Find where the given text appears and provide that cell's center as (x, y) coordinate. 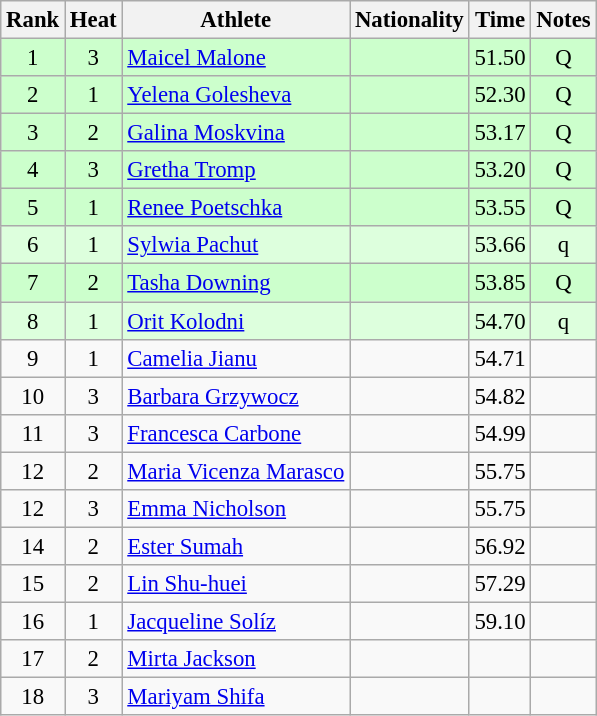
Emma Nicholson (236, 509)
Sylwia Pachut (236, 245)
4 (33, 170)
53.66 (500, 245)
Maria Vicenza Marasco (236, 471)
Orit Kolodni (236, 321)
18 (33, 697)
59.10 (500, 621)
53.20 (500, 170)
53.85 (500, 283)
Maicel Malone (236, 58)
10 (33, 396)
Time (500, 20)
9 (33, 358)
17 (33, 659)
Galina Moskvina (236, 133)
16 (33, 621)
14 (33, 546)
53.55 (500, 208)
Francesca Carbone (236, 433)
15 (33, 584)
Gretha Tromp (236, 170)
Lin Shu-huei (236, 584)
Rank (33, 20)
11 (33, 433)
52.30 (500, 95)
54.99 (500, 433)
Barbara Grzywocz (236, 396)
Jacqueline Solíz (236, 621)
Tasha Downing (236, 283)
54.82 (500, 396)
56.92 (500, 546)
8 (33, 321)
Heat (94, 20)
54.71 (500, 358)
Notes (564, 20)
6 (33, 245)
Camelia Jianu (236, 358)
53.17 (500, 133)
Ester Sumah (236, 546)
Athlete (236, 20)
Nationality (410, 20)
Mariyam Shifa (236, 697)
Yelena Golesheva (236, 95)
Renee Poetschka (236, 208)
54.70 (500, 321)
5 (33, 208)
7 (33, 283)
51.50 (500, 58)
57.29 (500, 584)
Mirta Jackson (236, 659)
